Provide the [X, Y] coordinate of the cell's center where the given text is located.  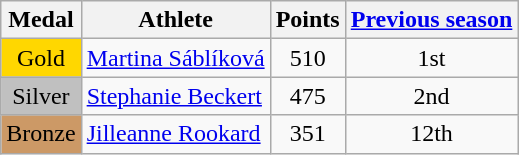
12th [432, 134]
475 [308, 96]
Silver [41, 96]
Bronze [41, 134]
Athlete [176, 20]
Medal [41, 20]
Points [308, 20]
2nd [432, 96]
Previous season [432, 20]
Jilleanne Rookard [176, 134]
Stephanie Beckert [176, 96]
Gold [41, 58]
Martina Sáblíková [176, 58]
510 [308, 58]
1st [432, 58]
351 [308, 134]
